Scan for the cell matching the given text and deliver its [x, y] coordinate at center. 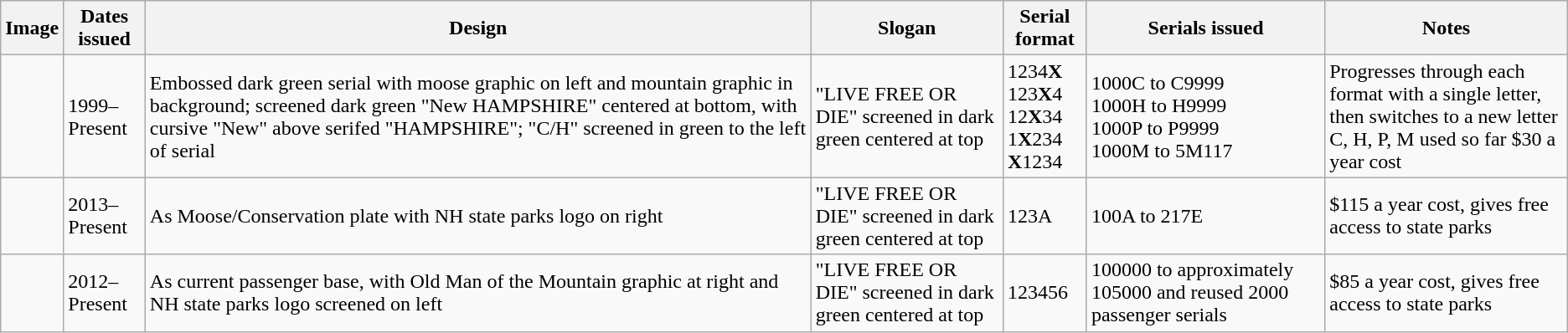
100000 to approximately 105000 and reused 2000 passenger serials [1205, 293]
Progresses through each format with a single letter, then switches to a new letterC, H, P, M used so far $30 a year cost [1447, 116]
2012–Present [105, 293]
1999–Present [105, 116]
123456 [1044, 293]
Notes [1447, 28]
123A [1044, 216]
Design [477, 28]
2013–Present [105, 216]
Dates issued [105, 28]
Image [32, 28]
Serials issued [1205, 28]
Serial format [1044, 28]
As Moose/Conservation plate with NH state parks logo on right [477, 216]
1000C to C99991000H to H99991000P to P99991000M to 5M117 [1205, 116]
$85 a year cost, gives free access to state parks [1447, 293]
$115 a year cost, gives free access to state parks [1447, 216]
As current passenger base, with Old Man of the Mountain graphic at right and NH state parks logo screened on left [477, 293]
Slogan [906, 28]
1234X123X4 12X341X234 X1234 [1044, 116]
100A to 217E [1205, 216]
